Provide the [x, y] coordinate of the cell's center where the given text is located.  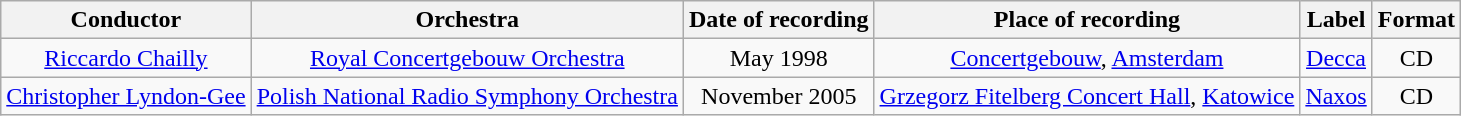
May 1998 [778, 58]
Conductor [126, 20]
Naxos [1336, 96]
Polish National Radio Symphony Orchestra [467, 96]
November 2005 [778, 96]
Orchestra [467, 20]
Decca [1336, 58]
Royal Concertgebouw Orchestra [467, 58]
Place of recording [1087, 20]
Grzegorz Fitelberg Concert Hall, Katowice [1087, 96]
Format [1416, 20]
Concertgebouw, Amsterdam [1087, 58]
Date of recording [778, 20]
Christopher Lyndon-Gee [126, 96]
Riccardo Chailly [126, 58]
Label [1336, 20]
